Capture the cell that displays the provided text and extract its [x, y] central coordinate. 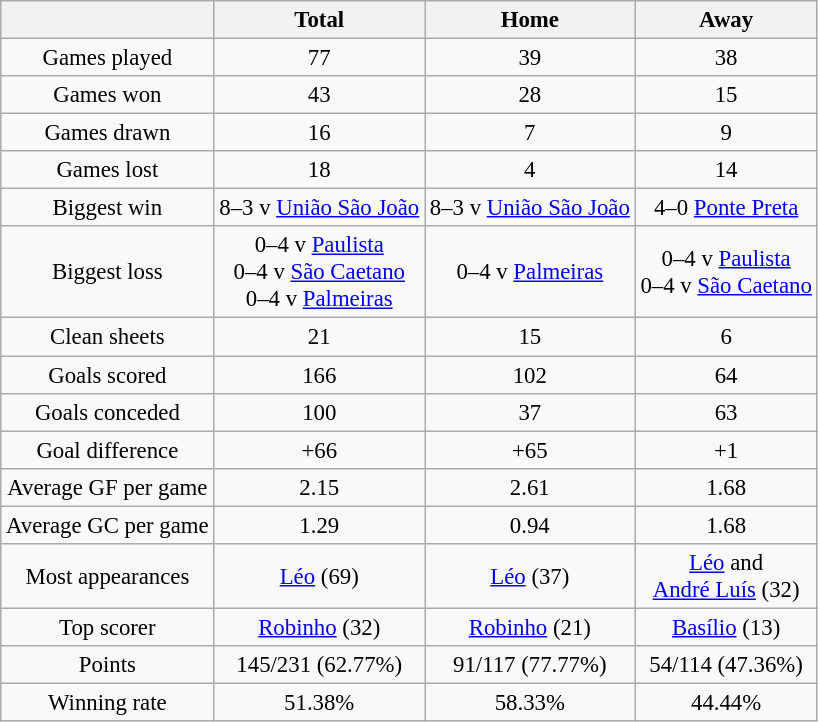
Games played [108, 58]
43 [320, 95]
18 [320, 170]
28 [530, 95]
Points [108, 665]
37 [530, 412]
14 [726, 170]
54/114 (47.36%) [726, 665]
9 [726, 133]
58.33% [530, 702]
Goals conceded [108, 412]
0–4 v Palmeiras [530, 272]
+65 [530, 450]
Goal difference [108, 450]
Basílio (13) [726, 627]
+66 [320, 450]
2.61 [530, 487]
44.44% [726, 702]
63 [726, 412]
Games won [108, 95]
4 [530, 170]
Léo (69) [320, 576]
Away [726, 20]
Biggest loss [108, 272]
166 [320, 375]
38 [726, 58]
Total [320, 20]
16 [320, 133]
6 [726, 337]
Goals scored [108, 375]
Clean sheets [108, 337]
1.29 [320, 525]
7 [530, 133]
Most appearances [108, 576]
Average GF per game [108, 487]
Robinho (32) [320, 627]
91/117 (77.77%) [530, 665]
100 [320, 412]
4–0 Ponte Preta [726, 208]
51.38% [320, 702]
145/231 (62.77%) [320, 665]
2.15 [320, 487]
Léo andAndré Luís (32) [726, 576]
Léo (37) [530, 576]
Games drawn [108, 133]
Biggest win [108, 208]
39 [530, 58]
Top scorer [108, 627]
0–4 v Paulista0–4 v São Caetano0–4 v Palmeiras [320, 272]
Average GC per game [108, 525]
21 [320, 337]
0.94 [530, 525]
Home [530, 20]
102 [530, 375]
Robinho (21) [530, 627]
Games lost [108, 170]
+1 [726, 450]
Winning rate [108, 702]
0–4 v Paulista0–4 v São Caetano [726, 272]
64 [726, 375]
77 [320, 58]
